Find where the given text appears and provide that cell's center as (x, y) coordinate. 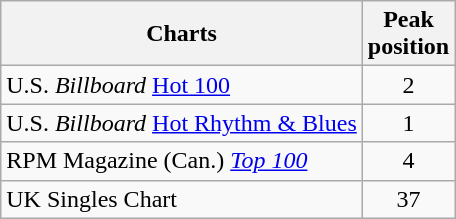
Charts (182, 34)
U.S. Billboard Hot Rhythm & Blues (182, 123)
Peakposition (408, 34)
1 (408, 123)
2 (408, 85)
37 (408, 199)
RPM Magazine (Can.) Top 100 (182, 161)
UK Singles Chart (182, 199)
4 (408, 161)
U.S. Billboard Hot 100 (182, 85)
